Find where the given text appears and provide that cell's center as [x, y] coordinate. 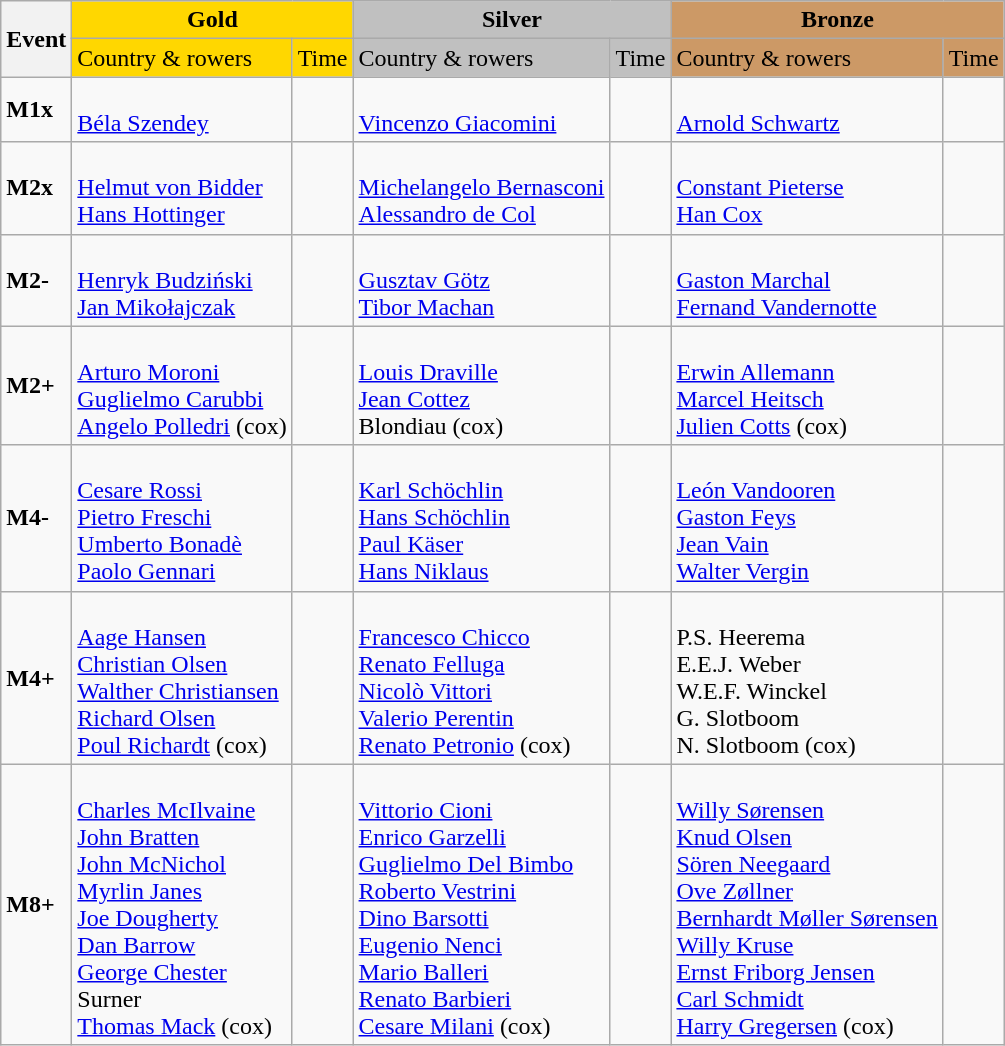
León Vandooren Gaston Feys Jean Vain Walter Vergin [807, 518]
Cesare Rossi Pietro Freschi Umberto Bonadè Paolo Gennari [182, 518]
Event [36, 39]
Silver [512, 20]
M4- [36, 518]
Béla Szendey [182, 110]
M2+ [36, 386]
M1x [36, 110]
M8+ [36, 904]
Henryk Budziński Jan Mikołajczak [182, 280]
Bronze [838, 20]
Erwin Allemann Marcel Heitsch Julien Cotts (cox) [807, 386]
M2x [36, 188]
Willy Sørensen Knud Olsen Sören Neegaard Ove Zøllner Bernhardt Møller Sørensen Willy Kruse Ernst Friborg Jensen Carl Schmidt Harry Gregersen (cox) [807, 904]
Francesco Chicco Renato Felluga Nicolò Vittori Valerio Perentin Renato Petronio (cox) [482, 678]
Michelangelo Bernasconi Alessandro de Col [482, 188]
Arnold Schwartz [807, 110]
M4+ [36, 678]
Aage Hansen Christian Olsen Walther Christiansen Richard Olsen Poul Richardt (cox) [182, 678]
Gold [212, 20]
Gaston Marchal Fernand Vandernotte [807, 280]
Arturo Moroni Guglielmo Carubbi Angelo Polledri (cox) [182, 386]
Constant Pieterse Han Cox [807, 188]
Charles McIlvaine John Bratten John McNichol Myrlin Janes Joe Dougherty Dan Barrow George Chester Surner Thomas Mack (cox) [182, 904]
M2- [36, 280]
Louis Draville Jean Cottez Blondiau (cox) [482, 386]
Gusztav Götz Tibor Machan [482, 280]
Vincenzo Giacomini [482, 110]
P.S. Heerema E.E.J. Weber W.E.F. Winckel G. Slotboom N. Slotboom (cox) [807, 678]
Karl Schöchlin Hans Schöchlin Paul Käser Hans Niklaus [482, 518]
Helmut von Bidder Hans Hottinger [182, 188]
Vittorio Cioni Enrico Garzelli Guglielmo Del Bimbo Roberto Vestrini Dino Barsotti Eugenio Nenci Mario Balleri Renato Barbieri Cesare Milani (cox) [482, 904]
